From the cell containing the given text, extract its center point as (X, Y) coordinate. 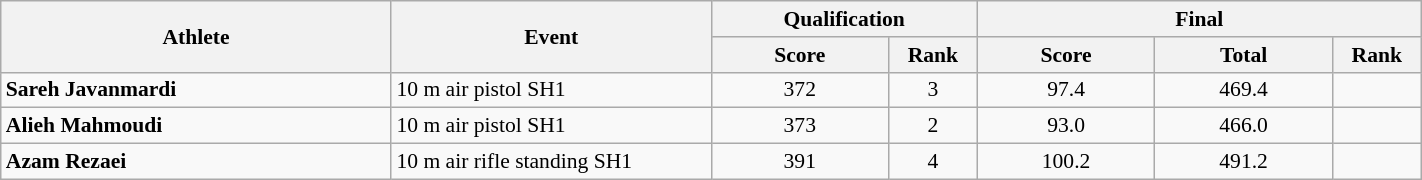
Azam Rezaei (196, 162)
Alieh Mahmoudi (196, 126)
93.0 (1066, 126)
2 (934, 126)
100.2 (1066, 162)
469.4 (1244, 90)
Event (551, 36)
491.2 (1244, 162)
97.4 (1066, 90)
Qualification (844, 19)
Total (1244, 55)
373 (800, 126)
Athlete (196, 36)
4 (934, 162)
10 m air rifle standing SH1 (551, 162)
466.0 (1244, 126)
Final (1199, 19)
391 (800, 162)
Sareh Javanmardi (196, 90)
3 (934, 90)
372 (800, 90)
